Determine the [X, Y] coordinate at the center of the cell enclosing the given text.  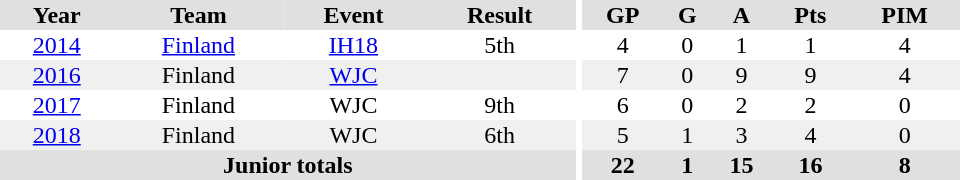
Result [500, 15]
GP [622, 15]
Junior totals [288, 165]
8 [904, 165]
Year [56, 15]
2017 [56, 105]
3 [741, 135]
IH18 [353, 45]
16 [810, 165]
A [741, 15]
2016 [56, 75]
2014 [56, 45]
2018 [56, 135]
7 [622, 75]
22 [622, 165]
Team [198, 15]
Event [353, 15]
15 [741, 165]
Pts [810, 15]
5th [500, 45]
5 [622, 135]
6th [500, 135]
PIM [904, 15]
6 [622, 105]
9th [500, 105]
G [687, 15]
